Pinpoint the cell where the given text exists, returning its [X, Y] midpoint coordinate. 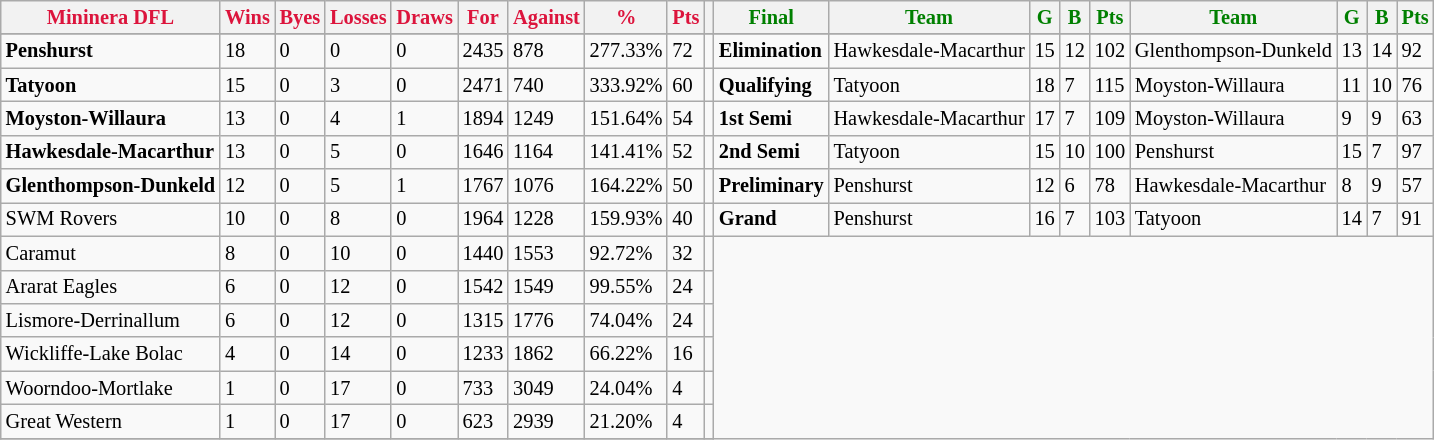
92 [1416, 51]
54 [686, 118]
76 [1416, 85]
141.41% [626, 152]
60 [686, 85]
878 [546, 51]
1233 [483, 354]
1894 [483, 118]
92.72% [626, 253]
For [483, 17]
159.93% [626, 219]
Great Western [110, 421]
Wins [248, 17]
40 [686, 219]
1164 [546, 152]
1440 [483, 253]
1st Semi [772, 118]
63 [1416, 118]
1553 [546, 253]
Lismore-Derrinallum [110, 320]
1249 [546, 118]
3 [358, 85]
Caramut [110, 253]
1964 [483, 219]
740 [546, 85]
Byes [300, 17]
72 [686, 51]
1646 [483, 152]
1315 [483, 320]
Losses [358, 17]
% [626, 17]
2471 [483, 85]
Qualifying [772, 85]
1776 [546, 320]
11 [1352, 85]
103 [1110, 219]
78 [1110, 186]
52 [686, 152]
Preliminary [772, 186]
Draws [424, 17]
2nd Semi [772, 152]
623 [483, 421]
99.55% [626, 287]
102 [1110, 51]
1862 [546, 354]
Woorndoo-Mortlake [110, 388]
Elimination [772, 51]
32 [686, 253]
1549 [546, 287]
277.33% [626, 51]
74.04% [626, 320]
21.20% [626, 421]
Final [772, 17]
Mininera DFL [110, 17]
Wickliffe-Lake Bolac [110, 354]
115 [1110, 85]
Grand [772, 219]
1542 [483, 287]
100 [1110, 152]
1767 [483, 186]
3049 [546, 388]
164.22% [626, 186]
151.64% [626, 118]
24.04% [626, 388]
57 [1416, 186]
91 [1416, 219]
1228 [546, 219]
2435 [483, 51]
SWM Rovers [110, 219]
2939 [546, 421]
109 [1110, 118]
1076 [546, 186]
333.92% [626, 85]
Ararat Eagles [110, 287]
Against [546, 17]
66.22% [626, 354]
97 [1416, 152]
50 [686, 186]
733 [483, 388]
